Return (X, Y) of the center of cell containing provided text 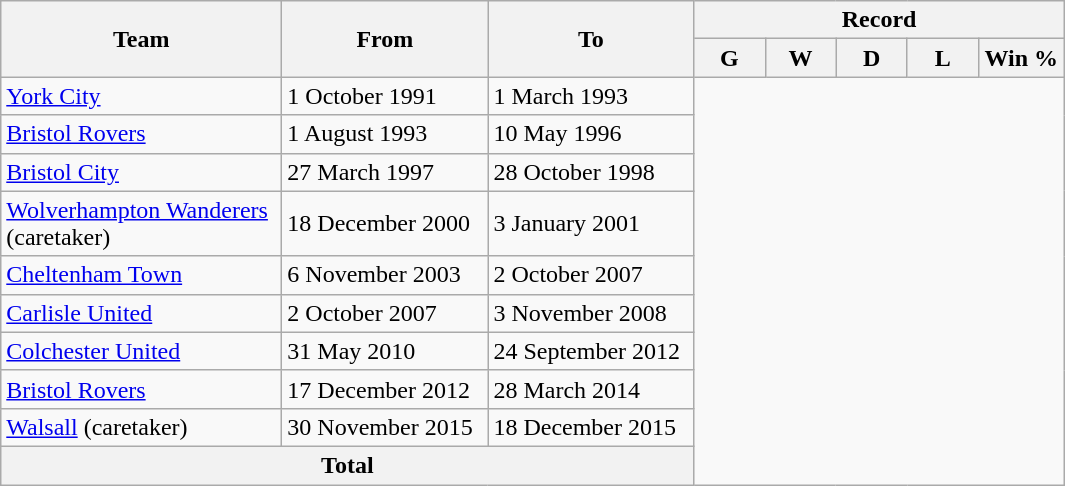
1 August 1993 (385, 134)
10 May 1996 (591, 134)
3 January 2001 (591, 224)
31 May 2010 (385, 351)
6 November 2003 (385, 275)
1 October 1991 (385, 96)
3 November 2008 (591, 313)
York City (142, 96)
1 March 1993 (591, 96)
Total (348, 465)
L (942, 58)
To (591, 39)
Colchester United (142, 351)
17 December 2012 (385, 389)
Cheltenham Town (142, 275)
30 November 2015 (385, 427)
18 December 2015 (591, 427)
W (800, 58)
Bristol City (142, 172)
Win % (1021, 58)
G (730, 58)
D (872, 58)
28 October 1998 (591, 172)
From (385, 39)
27 March 1997 (385, 172)
Team (142, 39)
18 December 2000 (385, 224)
24 September 2012 (591, 351)
Carlisle United (142, 313)
28 March 2014 (591, 389)
Walsall (caretaker) (142, 427)
Record (879, 20)
Wolverhampton Wanderers (caretaker) (142, 224)
